Find where the given text appears and provide that cell's center as [X, Y] coordinate. 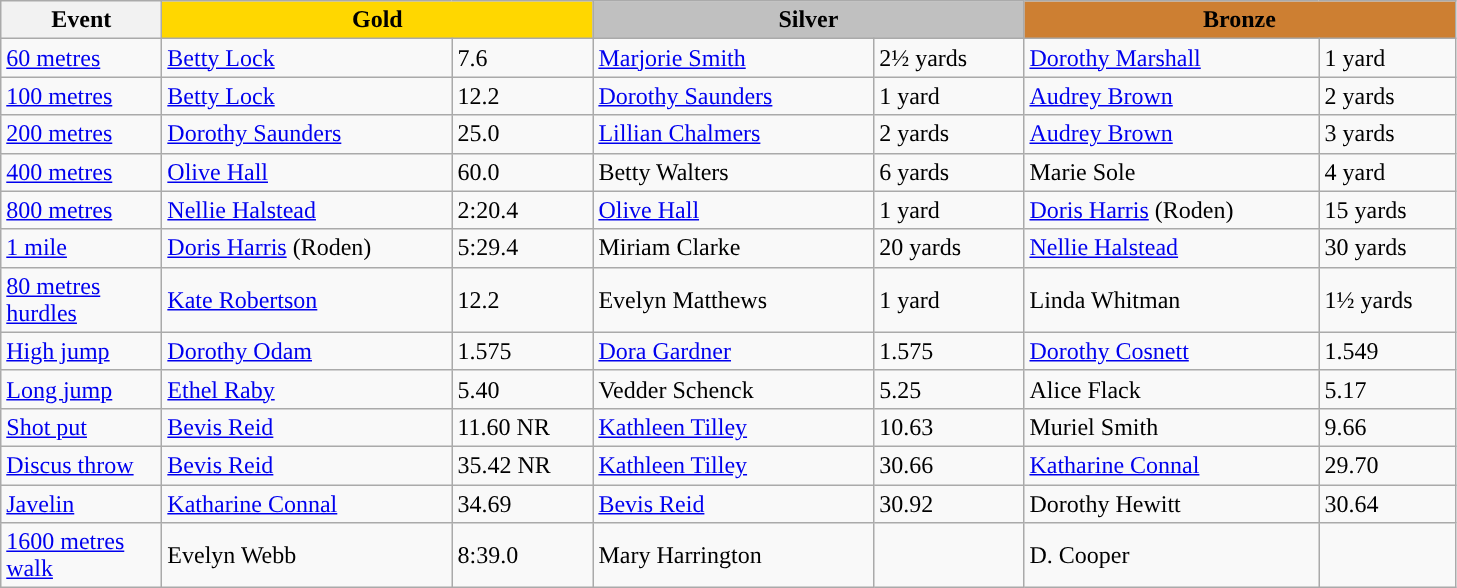
34.69 [522, 503]
D. Cooper [1172, 556]
8:39.0 [522, 556]
5.25 [949, 389]
Dorothy Cosnett [1172, 351]
35.42 NR [522, 465]
Alice Flack [1172, 389]
Kate Robertson [307, 300]
Event [82, 20]
Lillian Chalmers [734, 134]
6 yards [949, 172]
5.17 [1387, 389]
30.66 [949, 465]
Miriam Clarke [734, 248]
11.60 NR [522, 427]
Dorothy Hewitt [1172, 503]
Marie Sole [1172, 172]
9.66 [1387, 427]
30 yards [1387, 248]
Dorothy Marshall [1172, 58]
Dorothy Odam [307, 351]
Mary Harrington [734, 556]
Muriel Smith [1172, 427]
Long jump [82, 389]
Evelyn Matthews [734, 300]
29.70 [1387, 465]
25.0 [522, 134]
Ethel Raby [307, 389]
15 yards [1387, 210]
1½ yards [1387, 300]
10.63 [949, 427]
Shot put [82, 427]
1 mile [82, 248]
7.6 [522, 58]
100 metres [82, 96]
200 metres [82, 134]
Betty Walters [734, 172]
Silver [808, 20]
400 metres [82, 172]
2:20.4 [522, 210]
20 yards [949, 248]
4 yard [1387, 172]
Discus throw [82, 465]
Linda Whitman [1172, 300]
5:29.4 [522, 248]
Javelin [82, 503]
3 yards [1387, 134]
Bronze [1240, 20]
Marjorie Smith [734, 58]
1600 metres walk [82, 556]
800 metres [82, 210]
60.0 [522, 172]
Gold [378, 20]
Vedder Schenck [734, 389]
1.549 [1387, 351]
60 metres [82, 58]
Dora Gardner [734, 351]
High jump [82, 351]
30.64 [1387, 503]
30.92 [949, 503]
80 metres hurdles [82, 300]
5.40 [522, 389]
2½ yards [949, 58]
Evelyn Webb [307, 556]
